For the text-containing cell, return its midpoint in [x, y] coordinate format. 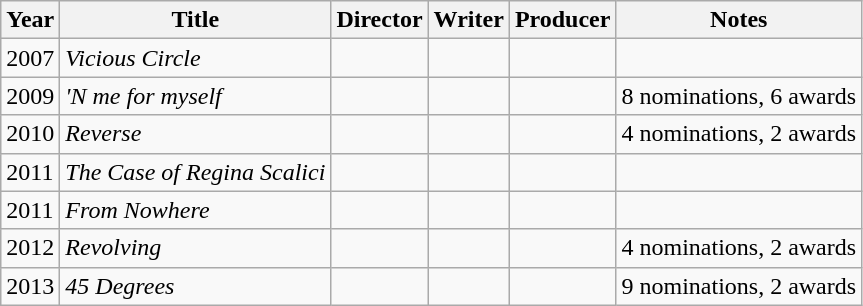
'N me for myself [196, 96]
2009 [30, 96]
45 Degrees [196, 286]
Director [380, 20]
Producer [562, 20]
2012 [30, 248]
2013 [30, 286]
2010 [30, 134]
8 nominations, 6 awards [739, 96]
Reverse [196, 134]
From Nowhere [196, 210]
Title [196, 20]
Writer [468, 20]
2007 [30, 58]
Notes [739, 20]
The Case of Regina Scalici [196, 172]
Revolving [196, 248]
9 nominations, 2 awards [739, 286]
Vicious Circle [196, 58]
Year [30, 20]
